Return the [x, y] coordinate for the center point of the cell that contains the specified text.  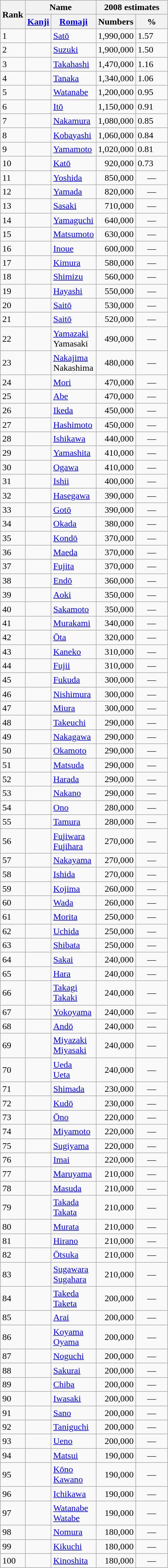
Maruyama [74, 1174]
TakedaTaketa [74, 1298]
27 [13, 424]
Suzuki [74, 50]
84 [13, 1298]
69 [13, 1046]
4 [13, 78]
79 [13, 1207]
480,000 [116, 363]
1,340,000 [116, 78]
Murakami [74, 623]
0.95 [152, 92]
Katō [74, 163]
0.85 [152, 121]
20 [13, 305]
Uchida [74, 931]
Wada [74, 903]
1 [13, 36]
1,200,000 [116, 92]
58 [13, 874]
11 [13, 178]
Watanabe [74, 92]
360,000 [116, 581]
520,000 [116, 319]
FujiwaraFujihara [74, 841]
Nishimura [74, 694]
Miyamoto [74, 1131]
51 [13, 765]
Abe [74, 396]
Masuda [74, 1188]
Romaji [74, 22]
21 [13, 319]
Okada [74, 524]
47 [13, 708]
1,060,000 [116, 135]
Tanaka [74, 78]
1,150,000 [116, 107]
630,000 [116, 234]
22 [13, 338]
82 [13, 1255]
KoyamaOyama [74, 1337]
Ichikawa [74, 1494]
Morita [74, 917]
710,000 [116, 206]
Kanji [38, 22]
76 [13, 1160]
45 [13, 680]
97 [13, 1513]
640,000 [116, 220]
Itō [74, 107]
600,000 [116, 249]
23 [13, 363]
Rank [13, 15]
67 [13, 1012]
Ishii [74, 481]
Matsuda [74, 765]
34 [13, 524]
Ōtsuka [74, 1255]
530,000 [116, 305]
53 [13, 793]
89 [13, 1384]
10 [13, 163]
57 [13, 860]
Takahashi [74, 64]
UedaUeta [74, 1069]
1,900,000 [116, 50]
60 [13, 903]
66 [13, 993]
37 [13, 566]
560,000 [116, 277]
52 [13, 779]
88 [13, 1370]
0.81 [152, 149]
Kinoshita [74, 1561]
Kaneko [74, 652]
75 [13, 1146]
Sakamoto [74, 609]
2008 estimates [132, 7]
% [152, 22]
1.50 [152, 50]
Kondō [74, 538]
91 [13, 1413]
400,000 [116, 481]
1,080,000 [116, 121]
Arai [74, 1318]
1,020,000 [116, 149]
NakajimaNakashima [74, 363]
Yamamoto [74, 149]
820,000 [116, 192]
48 [13, 723]
31 [13, 481]
99 [13, 1546]
320,000 [116, 637]
Okamoto [74, 751]
Harada [74, 779]
Kobayashi [74, 135]
78 [13, 1188]
Hirano [74, 1241]
Numbers [116, 22]
Sugiyama [74, 1146]
2 [13, 50]
43 [13, 652]
MiyazakiMiyasaki [74, 1046]
44 [13, 666]
Murata [74, 1227]
Sakai [74, 960]
Hashimoto [74, 424]
Hayashi [74, 291]
550,000 [116, 291]
Gotō [74, 510]
TakagiTakaki [74, 993]
41 [13, 623]
1.16 [152, 64]
98 [13, 1532]
Sano [74, 1413]
Ōno [74, 1117]
Nakayama [74, 860]
33 [13, 510]
Mori [74, 382]
Chiba [74, 1384]
62 [13, 931]
92 [13, 1427]
90 [13, 1398]
95 [13, 1475]
46 [13, 694]
68 [13, 1026]
49 [13, 737]
Imai [74, 1160]
580,000 [116, 263]
18 [13, 277]
15 [13, 234]
71 [13, 1089]
9 [13, 149]
30 [13, 467]
Yamashita [74, 453]
96 [13, 1494]
Nomura [74, 1532]
920,000 [116, 163]
86 [13, 1337]
5 [13, 92]
Takeuchi [74, 723]
50 [13, 751]
Tamura [74, 822]
16 [13, 249]
Endō [74, 581]
81 [13, 1241]
Shibata [74, 945]
1.57 [152, 36]
Ikeda [74, 410]
Miura [74, 708]
1,470,000 [116, 64]
Ogawa [74, 467]
14 [13, 220]
12 [13, 192]
Satō [74, 36]
40 [13, 609]
Matsumoto [74, 234]
Iwasaki [74, 1398]
Kimura [74, 263]
83 [13, 1274]
Nakano [74, 793]
TakadaTakata [74, 1207]
73 [13, 1117]
93 [13, 1441]
Yamaguchi [74, 220]
SugawaraSugahara [74, 1274]
440,000 [116, 439]
39 [13, 595]
65 [13, 974]
59 [13, 889]
36 [13, 552]
Ueno [74, 1441]
1,990,000 [116, 36]
13 [13, 206]
100 [13, 1561]
Taniguchi [74, 1427]
380,000 [116, 524]
850,000 [116, 178]
Inoue [74, 249]
Maeda [74, 552]
Fukuda [74, 680]
Ono [74, 807]
54 [13, 807]
24 [13, 382]
Yamada [74, 192]
80 [13, 1227]
70 [13, 1069]
Sasaki [74, 206]
Name [61, 7]
Sakurai [74, 1370]
0.91 [152, 107]
55 [13, 822]
0.73 [152, 163]
77 [13, 1174]
Ōta [74, 637]
Hasegawa [74, 496]
Matsui [74, 1455]
38 [13, 581]
Fujita [74, 566]
Noguchi [74, 1356]
6 [13, 107]
8 [13, 135]
19 [13, 291]
340,000 [116, 623]
72 [13, 1103]
42 [13, 637]
Nakamura [74, 121]
17 [13, 263]
87 [13, 1356]
YamazakiYamasaki [74, 338]
25 [13, 396]
74 [13, 1131]
32 [13, 496]
85 [13, 1318]
29 [13, 453]
26 [13, 410]
Nakagawa [74, 737]
61 [13, 917]
Hara [74, 974]
Andō [74, 1026]
Shimizu [74, 277]
Kudō [74, 1103]
WatanabeWatabe [74, 1513]
3 [13, 64]
0.84 [152, 135]
7 [13, 121]
KōnoKawano [74, 1475]
Aoki [74, 595]
Shimada [74, 1089]
94 [13, 1455]
Ishida [74, 874]
Kikuchi [74, 1546]
63 [13, 945]
1.06 [152, 78]
Kojima [74, 889]
Yokoyama [74, 1012]
64 [13, 960]
28 [13, 439]
Ishikawa [74, 439]
Yoshida [74, 178]
Fujii [74, 666]
490,000 [116, 338]
56 [13, 841]
35 [13, 538]
